Extract the [X, Y] coordinate from the center of the cell holding the provided text.  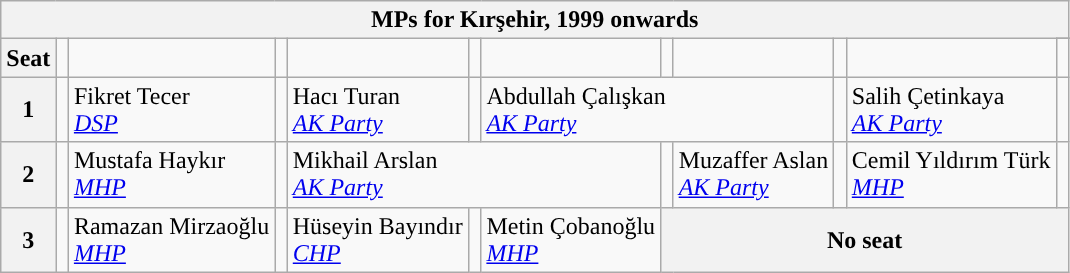
MPs for Kırşehir, 1999 onwards [535, 20]
Fikret TecerDSP [171, 110]
Seat [28, 58]
Hüseyin BayındırCHP [378, 240]
Cemil Yıldırım TürkMHP [951, 174]
Salih ÇetinkayaAK Party [951, 110]
3 [28, 240]
2 [28, 174]
Muzaffer AslanAK Party [754, 174]
No seat [865, 240]
Ramazan MirzaoğluMHP [171, 240]
Abdullah ÇalışkanAK Party [658, 110]
Mikhail ArslanAK Party [474, 174]
Hacı TuranAK Party [378, 110]
Metin ÇobanoğluMHP [571, 240]
1 [28, 110]
Mustafa HaykırMHP [171, 174]
